Return [X, Y] of the center of cell containing provided text 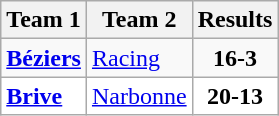
Team 2 [139, 20]
20-13 [235, 96]
Racing [139, 58]
16-3 [235, 58]
Results [235, 20]
Brive [44, 96]
Béziers [44, 58]
Narbonne [139, 96]
Team 1 [44, 20]
